Pinpoint the cell where the given text exists, returning its [X, Y] midpoint coordinate. 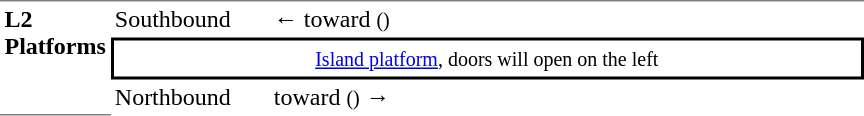
Island platform, doors will open on the left [486, 59]
L2Platforms [55, 58]
toward () → [566, 98]
Northbound [190, 98]
Southbound [190, 19]
← toward () [566, 19]
